From the cell containing the given text, extract its center point as [X, Y] coordinate. 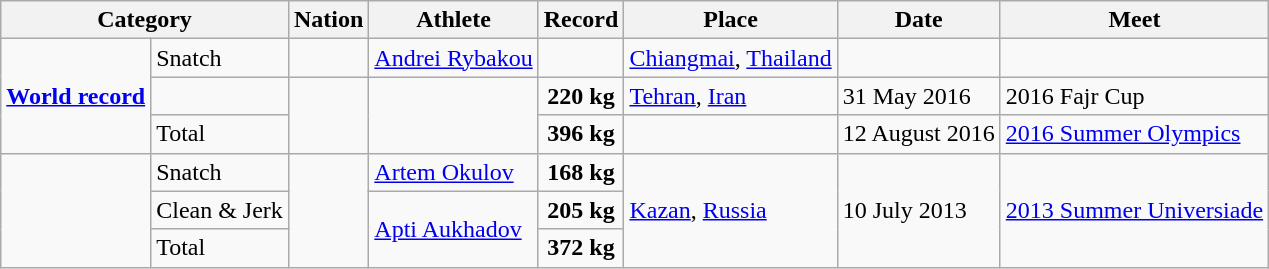
12 August 2016 [918, 134]
Andrei Rybakou [454, 58]
2016 Summer Olympics [1134, 134]
Athlete [454, 20]
205 kg [581, 210]
Artem Okulov [454, 172]
31 May 2016 [918, 96]
396 kg [581, 134]
372 kg [581, 248]
World record [76, 96]
Record [581, 20]
Kazan, Russia [730, 210]
Clean & Jerk [220, 210]
Tehran, Iran [730, 96]
Meet [1134, 20]
Apti Aukhadov [454, 229]
Category [145, 20]
Date [918, 20]
Nation [328, 20]
Chiangmai, Thailand [730, 58]
220 kg [581, 96]
2013 Summer Universiade [1134, 210]
Place [730, 20]
2016 Fajr Cup [1134, 96]
10 July 2013 [918, 210]
168 kg [581, 172]
